Provide the [x, y] coordinate of the cell's center where the given text is located.  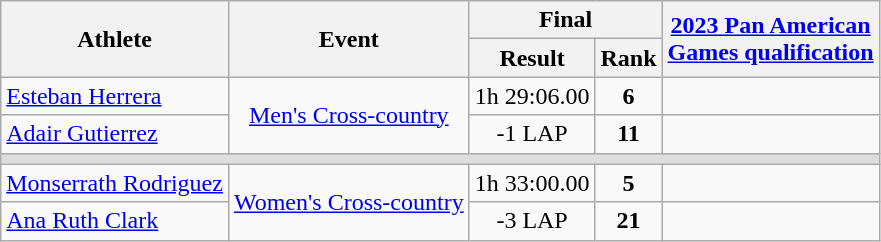
Monserrath Rodriguez [115, 183]
1h 33:00.00 [532, 183]
1h 29:06.00 [532, 96]
Rank [628, 58]
-1 LAP [532, 134]
Result [532, 58]
Men's Cross-country [348, 115]
Event [348, 39]
-3 LAP [532, 221]
Athlete [115, 39]
21 [628, 221]
6 [628, 96]
11 [628, 134]
2023 Pan American Games qualification [770, 39]
Ana Ruth Clark [115, 221]
5 [628, 183]
Esteban Herrera [115, 96]
Women's Cross-country [348, 202]
Adair Gutierrez [115, 134]
Final [566, 20]
